For the text-containing cell, return its midpoint in [X, Y] coordinate format. 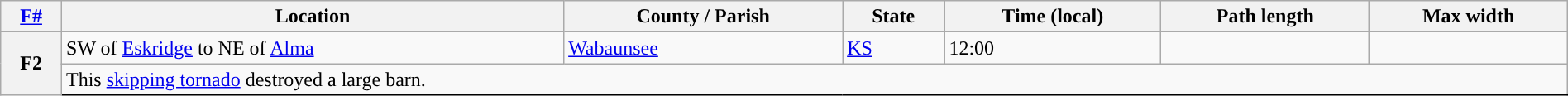
Time (local) [1053, 17]
12:00 [1053, 48]
F# [31, 17]
County / Parish [703, 17]
Location [313, 17]
SW of Eskridge to NE of Alma [313, 48]
KS [893, 48]
This skipping tornado destroyed a large barn. [815, 79]
F2 [31, 64]
Path length [1265, 17]
Wabaunsee [703, 48]
State [893, 17]
Max width [1469, 17]
